Provide the (X, Y) coordinate of the cell's center where the given text is located.  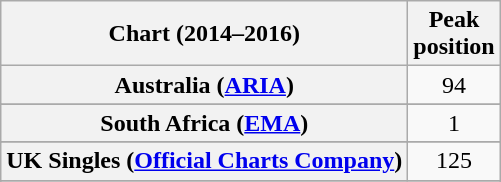
Australia (ARIA) (204, 85)
Peakposition (454, 34)
South Africa (EMA) (204, 123)
94 (454, 85)
UK Singles (Official Charts Company) (204, 161)
125 (454, 161)
Chart (2014–2016) (204, 34)
1 (454, 123)
